Detect which cell encompasses the target text, then output its [x, y] center coordinate. 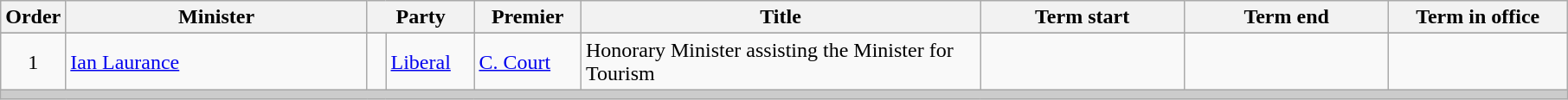
Term in office [1478, 17]
Title [781, 17]
Premier [528, 17]
Party [421, 17]
Honorary Minister assisting the Minister for Tourism [781, 62]
1 [33, 62]
Liberal [430, 62]
Term end [1287, 17]
Ian Laurance [216, 62]
C. Court [528, 62]
Term start [1083, 17]
Minister [216, 17]
Order [33, 17]
